Locate the cell with the specified text and output its (X, Y) center coordinate. 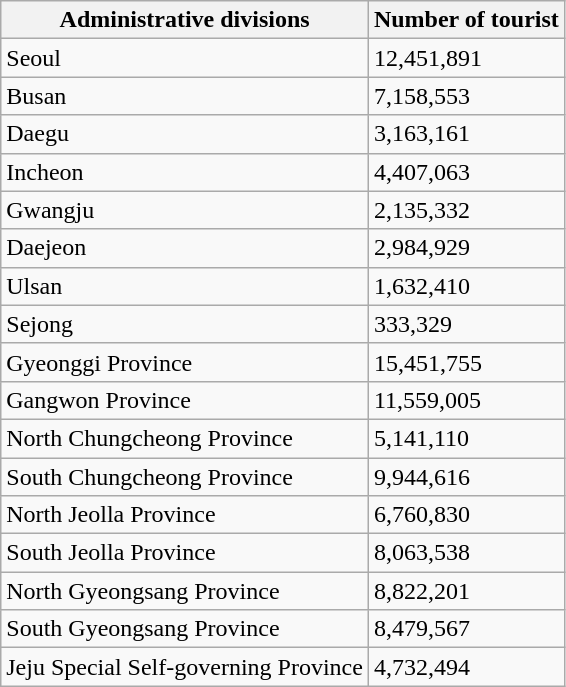
15,451,755 (466, 362)
South Gyeongsang Province (185, 629)
South Chungcheong Province (185, 477)
North Chungcheong Province (185, 438)
11,559,005 (466, 400)
North Gyeongsang Province (185, 591)
3,163,161 (466, 134)
Gangwon Province (185, 400)
333,329 (466, 324)
2,135,332 (466, 210)
9,944,616 (466, 477)
5,141,110 (466, 438)
8,822,201 (466, 591)
6,760,830 (466, 515)
12,451,891 (466, 58)
4,407,063 (466, 172)
Daejeon (185, 248)
8,063,538 (466, 553)
Administrative divisions (185, 20)
2,984,929 (466, 248)
South Jeolla Province (185, 553)
Jeju Special Self-governing Province (185, 667)
Ulsan (185, 286)
Sejong (185, 324)
1,632,410 (466, 286)
Number of tourist (466, 20)
7,158,553 (466, 96)
8,479,567 (466, 629)
Gwangju (185, 210)
Gyeonggi Province (185, 362)
Seoul (185, 58)
North Jeolla Province (185, 515)
4,732,494 (466, 667)
Busan (185, 96)
Daegu (185, 134)
Incheon (185, 172)
